Find where the given text appears and provide that cell's center as (x, y) coordinate. 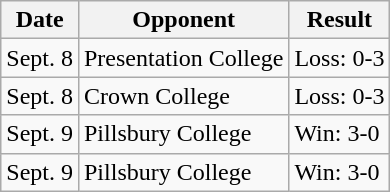
Presentation College (183, 58)
Opponent (183, 20)
Date (40, 20)
Result (340, 20)
Crown College (183, 96)
